Determine the (x, y) coordinate at the center of the cell enclosing the given text.  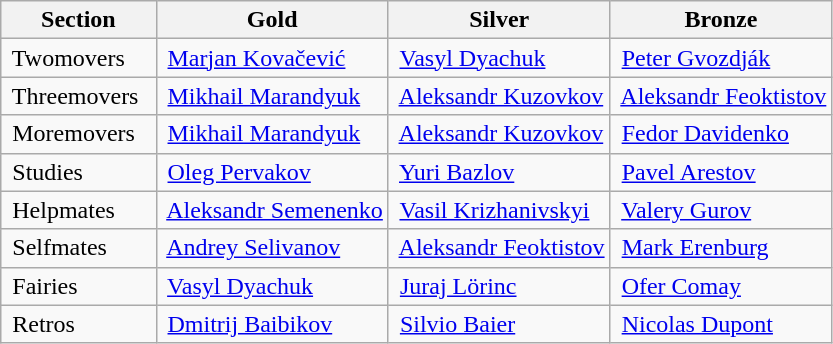
Nicolas Dupont (721, 324)
Vasil Krizhanivskyi (499, 210)
Yuri Bazlov (499, 172)
Oleg Pervakov (272, 172)
Section (78, 20)
Andrey Selivanov (272, 248)
Pavel Arestov (721, 172)
Gold (272, 20)
Fairies (78, 286)
Ofer Comay (721, 286)
Studies (78, 172)
Silvio Baier (499, 324)
Marjan Kovačević (272, 58)
Valery Gurov (721, 210)
Fedor Davidenko (721, 134)
Peter Gvozdják (721, 58)
Helpmates (78, 210)
Bronze (721, 20)
Moremovers (78, 134)
Silver (499, 20)
Aleksandr Semenenko (272, 210)
Threemovers (78, 96)
Juraj Lörinc (499, 286)
Selfmates (78, 248)
Dmitrij Baibikov (272, 324)
Retros (78, 324)
Twomovers (78, 58)
Mark Erenburg (721, 248)
